For the text-containing cell, return its midpoint in (X, Y) coordinate format. 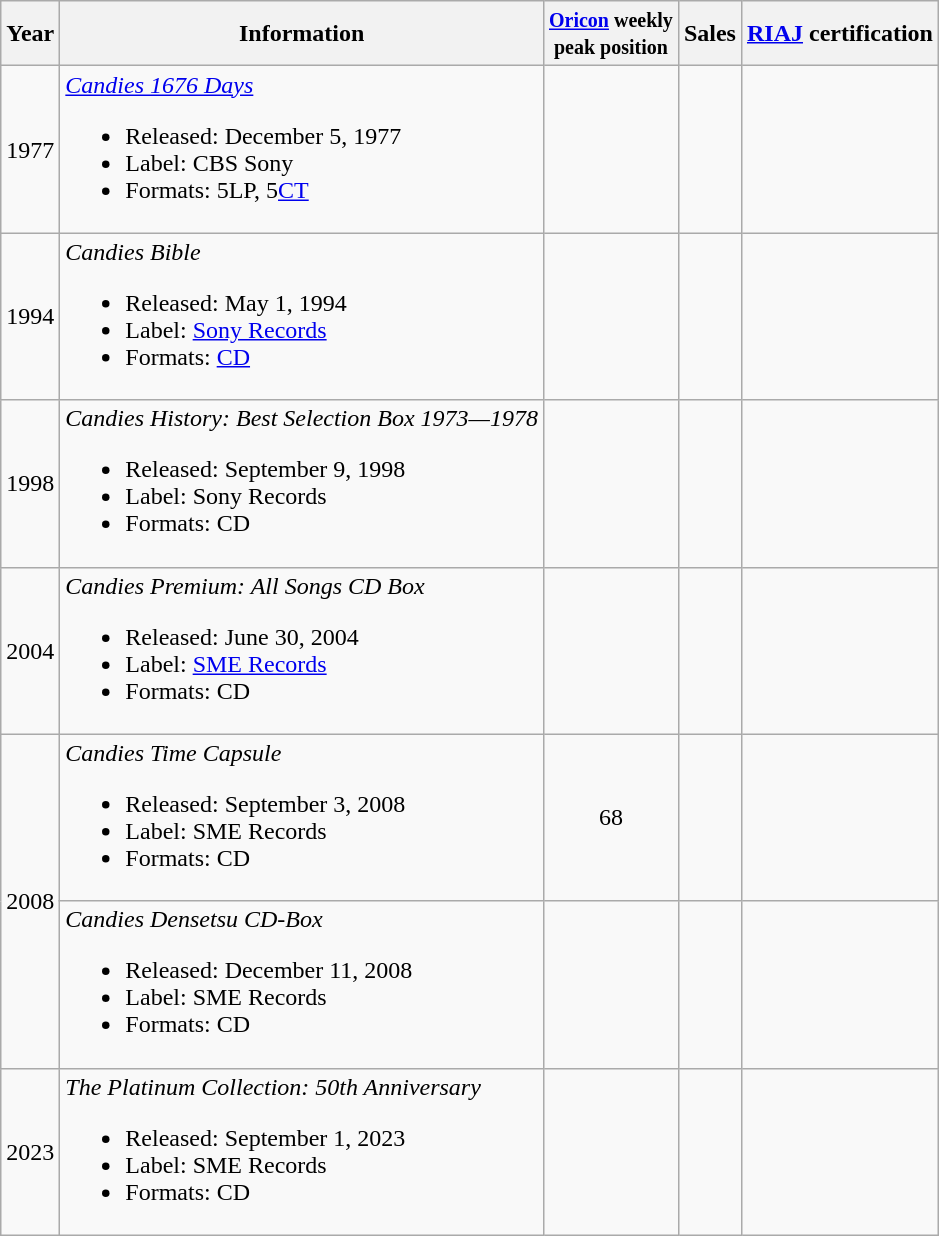
Information (302, 34)
Candies Densetsu CD-BoxReleased: December 11, 2008Label: SME RecordsFormats: CD (302, 984)
Year (30, 34)
2023 (30, 1152)
Candies History: Best Selection Box 1973—1978Released: September 9, 1998Label: Sony RecordsFormats: CD (302, 484)
1994 (30, 316)
Candies Time CapsuleReleased: September 3, 2008Label: SME RecordsFormats: CD (302, 818)
Candies BibleReleased: May 1, 1994Label: Sony RecordsFormats: CD (302, 316)
Oricon weeklypeak position (610, 34)
RIAJ certification (840, 34)
68 (610, 818)
2004 (30, 650)
The Platinum Collection: 50th AnniversaryReleased: September 1, 2023Label: SME RecordsFormats: CD (302, 1152)
Candies Premium: All Songs CD BoxReleased: June 30, 2004Label: SME RecordsFormats: CD (302, 650)
1977 (30, 150)
Sales (710, 34)
Candies 1676 DaysReleased: December 5, 1977Label: CBS SonyFormats: 5LP, 5CT (302, 150)
1998 (30, 484)
2008 (30, 901)
